Return the [x, y] coordinate for the center point of the cell that contains the specified text.  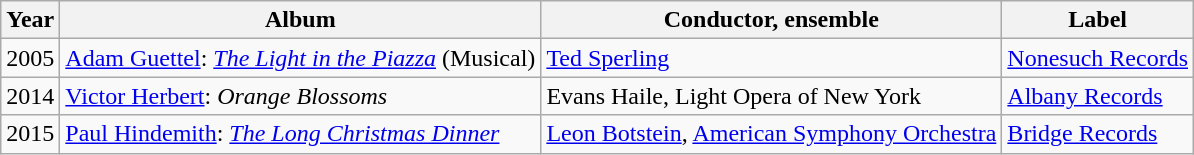
Year [30, 20]
Ted Sperling [772, 58]
2014 [30, 96]
2005 [30, 58]
Evans Haile, Light Opera of New York [772, 96]
Bridge Records [1098, 134]
2015 [30, 134]
Label [1098, 20]
Adam Guettel: The Light in the Piazza (Musical) [300, 58]
Albany Records [1098, 96]
Paul Hindemith: The Long Christmas Dinner [300, 134]
Album [300, 20]
Nonesuch Records [1098, 58]
Leon Botstein, American Symphony Orchestra [772, 134]
Conductor, ensemble [772, 20]
Victor Herbert: Orange Blossoms [300, 96]
